Return (x, y) of the center of cell containing provided text 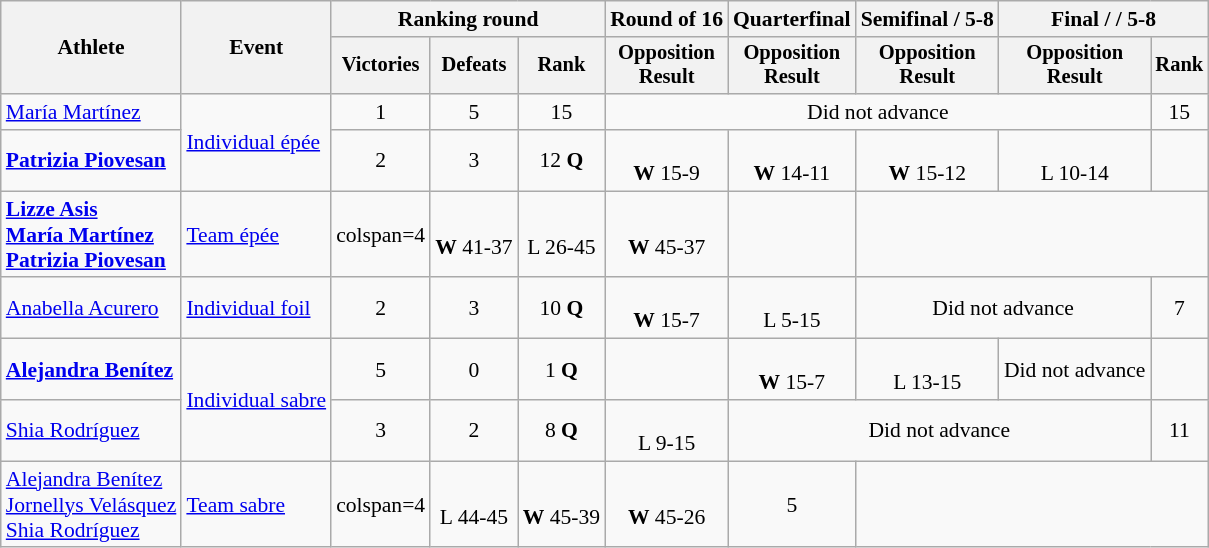
Round of 16 (666, 19)
W 14-11 (792, 160)
Shia Rodríguez (92, 430)
L 26-45 (562, 234)
María Martínez (92, 112)
Alejandra BenítezJornellys VelásquezShia Rodríguez (92, 504)
11 (1179, 430)
7 (1179, 308)
Quarterfinal (792, 19)
Athlete (92, 48)
Team sabre (256, 504)
1 (380, 112)
Individual sabre (256, 400)
Alejandra Benítez (92, 370)
Individual foil (256, 308)
Team épée (256, 234)
W 41-37 (474, 234)
W 15-12 (928, 160)
12 Q (562, 160)
Individual épée (256, 142)
Event (256, 48)
W 45-26 (666, 504)
Defeats (474, 66)
Victories (380, 66)
0 (474, 370)
L 10-14 (1075, 160)
Semifinal / 5-8 (928, 19)
L 9-15 (666, 430)
Lizze AsisMaría MartínezPatrizia Piovesan (92, 234)
8 Q (562, 430)
L 5-15 (792, 308)
Patrizia Piovesan (92, 160)
Ranking round (468, 19)
L 13-15 (928, 370)
1 Q (562, 370)
L 44-45 (474, 504)
W 45-39 (562, 504)
Final / / 5-8 (1104, 19)
W 45-37 (666, 234)
Anabella Acurero (92, 308)
10 Q (562, 308)
W 15-9 (666, 160)
